Detect which cell encompasses the target text, then output its [X, Y] center coordinate. 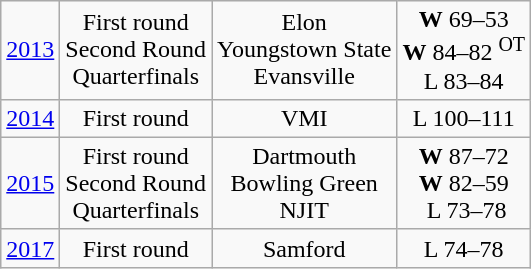
W 69–53W 84–82 OTL 83–84 [464, 50]
2013 [30, 50]
2017 [30, 248]
2014 [30, 118]
Samford [304, 248]
VMI [304, 118]
ElonYoungstown StateEvansville [304, 50]
L 74–78 [464, 248]
W 87–72W 82–59 L 73–78 [464, 183]
L 100–111 [464, 118]
2015 [30, 183]
DartmouthBowling GreenNJIT [304, 183]
